Return the [x, y] coordinate for the center point of the cell that contains the specified text.  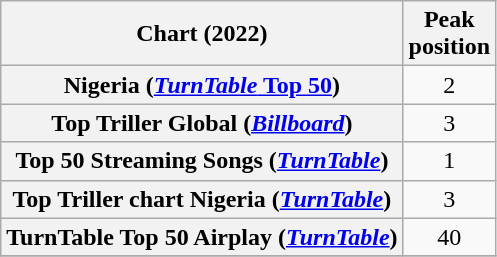
2 [449, 85]
Top 50 Streaming Songs (TurnTable) [202, 161]
Peakposition [449, 34]
40 [449, 237]
1 [449, 161]
TurnTable Top 50 Airplay (TurnTable) [202, 237]
Top Triller chart Nigeria (TurnTable) [202, 199]
Nigeria (TurnTable Top 50) [202, 85]
Chart (2022) [202, 34]
Top Triller Global (Billboard) [202, 123]
